From the cell containing the given text, extract its center point as [x, y] coordinate. 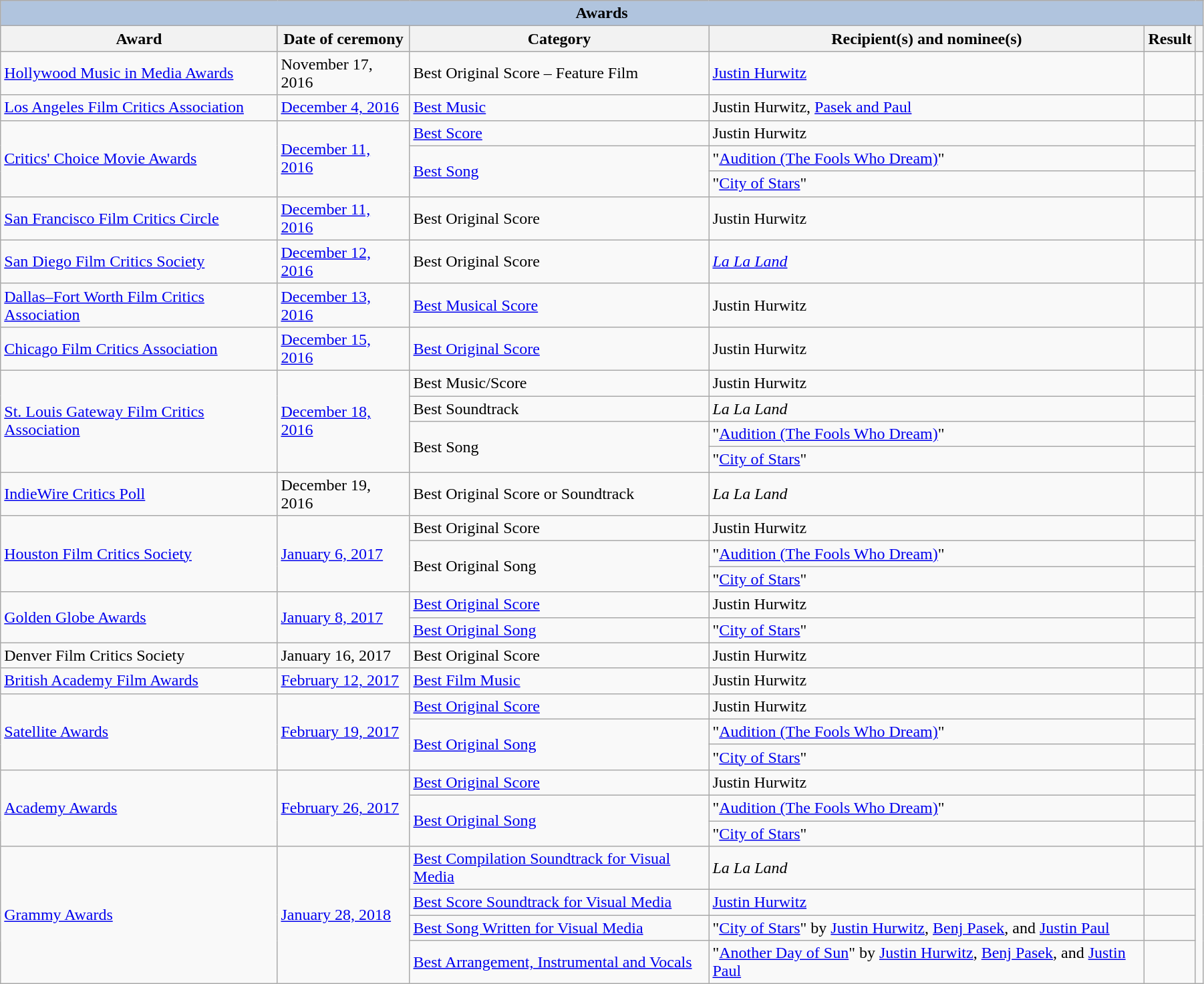
British Academy Film Awards [139, 681]
Best Original Score – Feature Film [559, 73]
November 17, 2016 [343, 73]
"City of Stars" by Justin Hurwitz, Benj Pasek, and Justin Paul [927, 928]
December 12, 2016 [343, 262]
Date of ceremony [343, 39]
St. Louis Gateway Film Critics Association [139, 421]
"Another Day of Sun" by Justin Hurwitz, Benj Pasek, and Justin Paul [927, 962]
February 12, 2017 [343, 681]
Result [1170, 39]
Critics' Choice Movie Awards [139, 158]
Best Music/Score [559, 383]
December 15, 2016 [343, 349]
Award [139, 39]
December 18, 2016 [343, 421]
Houston Film Critics Society [139, 554]
Los Angeles Film Critics Association [139, 108]
January 8, 2017 [343, 617]
Best Score Soundtrack for Visual Media [559, 903]
February 26, 2017 [343, 808]
IndieWire Critics Poll [139, 494]
Hollywood Music in Media Awards [139, 73]
Best Soundtrack [559, 408]
Best Song Written for Visual Media [559, 928]
January 28, 2018 [343, 915]
January 6, 2017 [343, 554]
Best Original Score or Soundtrack [559, 494]
Best Musical Score [559, 305]
Chicago Film Critics Association [139, 349]
December 4, 2016 [343, 108]
February 19, 2017 [343, 731]
Best Arrangement, Instrumental and Vocals [559, 962]
January 16, 2017 [343, 655]
December 13, 2016 [343, 305]
Grammy Awards [139, 915]
San Francisco Film Critics Circle [139, 218]
Dallas–Fort Worth Film Critics Association [139, 305]
Best Music [559, 108]
Best Film Music [559, 681]
Recipient(s) and nominee(s) [927, 39]
Justin Hurwitz, Pasek and Paul [927, 108]
Golden Globe Awards [139, 617]
Best Score [559, 133]
Category [559, 39]
Denver Film Critics Society [139, 655]
Awards [602, 13]
San Diego Film Critics Society [139, 262]
December 19, 2016 [343, 494]
Academy Awards [139, 808]
Satellite Awards [139, 731]
Best Compilation Soundtrack for Visual Media [559, 868]
